Return [x, y] of the center of cell containing provided text 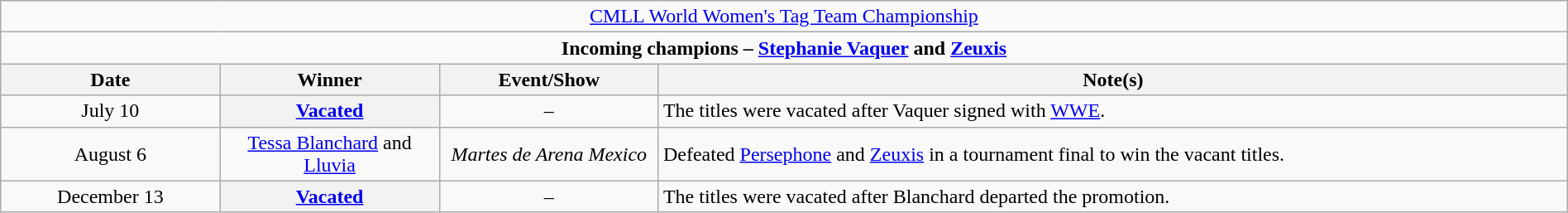
CMLL World Women's Tag Team Championship [784, 17]
Date [111, 80]
Tessa Blanchard and Lluvia [329, 154]
Martes de Arena Mexico [549, 154]
The titles were vacated after Blanchard departed the promotion. [1113, 196]
December 13 [111, 196]
Note(s) [1113, 80]
August 6 [111, 154]
Defeated Persephone and Zeuxis in a tournament final to win the vacant titles. [1113, 154]
Event/Show [549, 80]
July 10 [111, 111]
The titles were vacated after Vaquer signed with WWE. [1113, 111]
Winner [329, 80]
Incoming champions – Stephanie Vaquer and Zeuxis [784, 48]
